Determine the (x, y) coordinate at the center of the cell enclosing the given text.  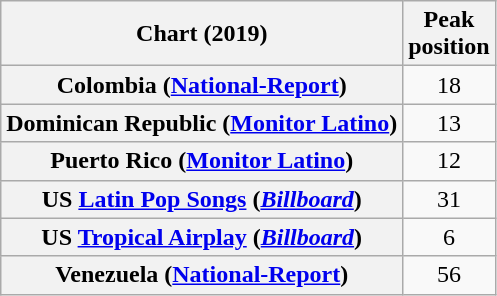
6 (449, 237)
13 (449, 123)
12 (449, 161)
Peak position (449, 34)
US Tropical Airplay (Billboard) (202, 237)
31 (449, 199)
Venezuela (National-Report) (202, 275)
Dominican Republic (Monitor Latino) (202, 123)
US Latin Pop Songs (Billboard) (202, 199)
Puerto Rico (Monitor Latino) (202, 161)
56 (449, 275)
18 (449, 85)
Chart (2019) (202, 34)
Colombia (National-Report) (202, 85)
